Pinpoint the cell where the given text exists, returning its (X, Y) midpoint coordinate. 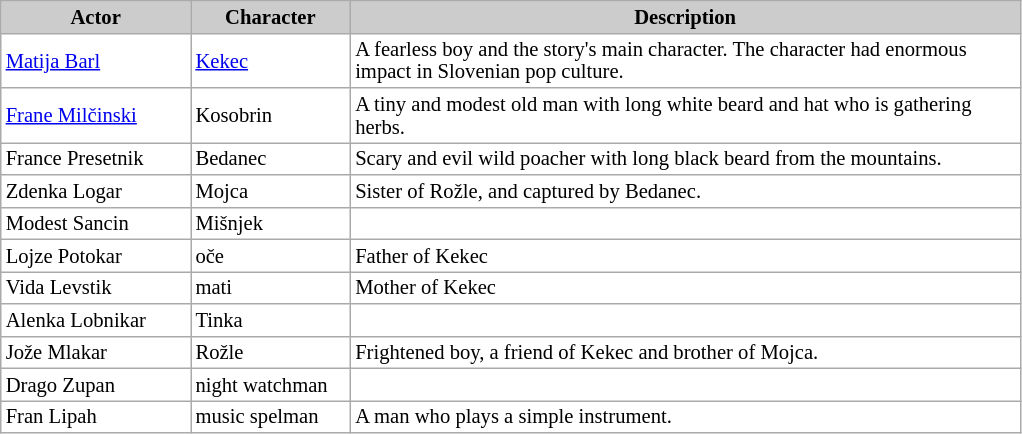
Modest Sancin (96, 223)
Alenka Lobnikar (96, 320)
Mother of Kekec (685, 287)
A tiny and modest old man with long white beard and hat who is gathering herbs. (685, 116)
Kekec (270, 60)
mati (270, 287)
Jože Mlakar (96, 352)
Vida Levstik (96, 287)
Matija Barl (96, 60)
Tinka (270, 320)
night watchman (270, 384)
music spelman (270, 416)
Rožle (270, 352)
Lojze Potokar (96, 255)
Actor (96, 16)
Fran Lipah (96, 416)
France Presetnik (96, 158)
Description (685, 16)
Frightened boy, a friend of Kekec and brother of Mojca. (685, 352)
Father of Kekec (685, 255)
A fearless boy and the story's main character. The character had enormous impact in Slovenian pop culture. (685, 60)
Kosobrin (270, 116)
Bedanec (270, 158)
Frane Milčinski (96, 116)
Sister of Rožle, and captured by Bedanec. (685, 190)
Mojca (270, 190)
Drago Zupan (96, 384)
oče (270, 255)
Zdenka Logar (96, 190)
Mišnjek (270, 223)
A man who plays a simple instrument. (685, 416)
Scary and evil wild poacher with long black beard from the mountains. (685, 158)
Character (270, 16)
